For the text-containing cell, return its midpoint in [X, Y] coordinate format. 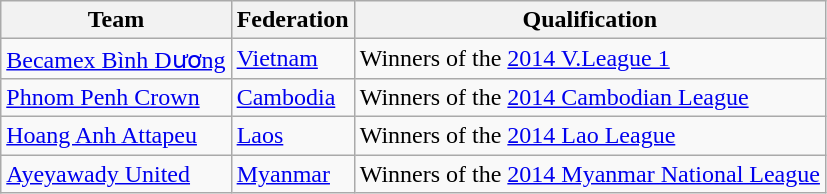
Winners of the 2014 Myanmar National League [590, 173]
Cambodia [292, 97]
Winners of the 2014 Cambodian League [590, 97]
Winners of the 2014 Lao League [590, 135]
Myanmar [292, 173]
Phnom Penh Crown [116, 97]
Hoang Anh Attapeu [116, 135]
Vietnam [292, 59]
Team [116, 20]
Ayeyawady United [116, 173]
Becamex Bình Dương [116, 59]
Federation [292, 20]
Laos [292, 135]
Winners of the 2014 V.League 1 [590, 59]
Qualification [590, 20]
